Locate the cell with the specified text and output its (X, Y) center coordinate. 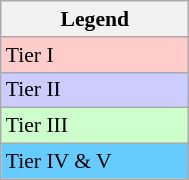
Tier IV & V (95, 162)
Tier III (95, 126)
Tier I (95, 55)
Tier II (95, 90)
Legend (95, 19)
